Identify which cell holds the provided text, then report its [x, y] central coordinate. 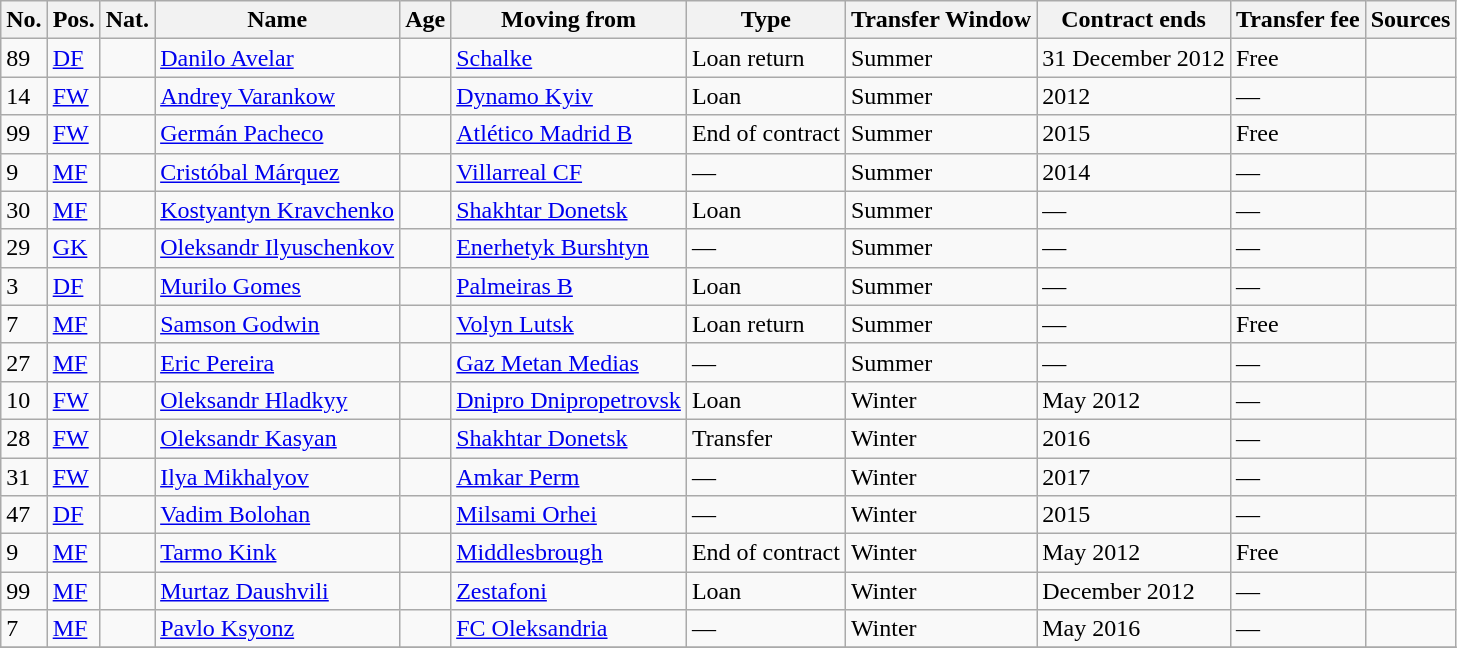
28 [24, 438]
Transfer fee [1298, 20]
Pavlo Ksyonz [278, 629]
3 [24, 286]
Atlético Madrid B [569, 134]
FC Oleksandria [569, 629]
Murilo Gomes [278, 286]
10 [24, 400]
Milsami Orhei [569, 515]
GK [74, 248]
Villarreal CF [569, 172]
Dynamo Kyiv [569, 96]
Murtaz Daushvili [278, 591]
31 [24, 477]
Kostyantyn Kravchenko [278, 210]
Volyn Lutsk [569, 324]
Oleksandr Hladkyy [278, 400]
89 [24, 58]
Age [426, 20]
Danilo Avelar [278, 58]
Oleksandr Ilyuschenkov [278, 248]
Palmeiras B [569, 286]
27 [24, 362]
Nat. [127, 20]
No. [24, 20]
Gaz Metan Medias [569, 362]
Cristóbal Márquez [278, 172]
Transfer [766, 438]
47 [24, 515]
Contract ends [1134, 20]
Amkar Perm [569, 477]
Andrey Varankow [278, 96]
Tarmo Kink [278, 553]
Oleksandr Kasyan [278, 438]
Ilya Mikhalyov [278, 477]
Name [278, 20]
Germán Pacheco [278, 134]
Sources [1410, 20]
Samson Godwin [278, 324]
Middlesbrough [569, 553]
30 [24, 210]
Pos. [74, 20]
May 2016 [1134, 629]
December 2012 [1134, 591]
Type [766, 20]
Eric Pereira [278, 362]
Dnipro Dnipropetrovsk [569, 400]
14 [24, 96]
Schalke [569, 58]
Moving from [569, 20]
Vadim Bolohan [278, 515]
Enerhetyk Burshtyn [569, 248]
Transfer Window [940, 20]
2016 [1134, 438]
2017 [1134, 477]
2012 [1134, 96]
31 December 2012 [1134, 58]
29 [24, 248]
2014 [1134, 172]
Zestafoni [569, 591]
